Pinpoint the cell where the given text exists, returning its [X, Y] midpoint coordinate. 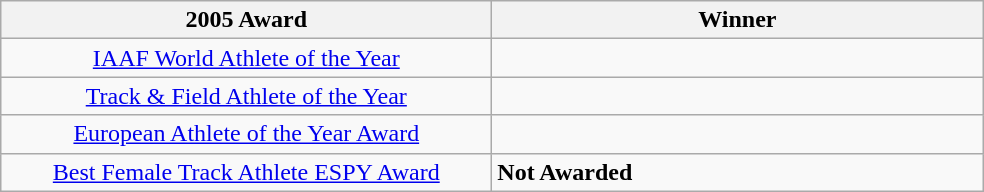
Track & Field Athlete of the Year [246, 96]
Best Female Track Athlete ESPY Award [246, 172]
IAAF World Athlete of the Year [246, 58]
2005 Award [246, 20]
Not Awarded [738, 172]
Winner [738, 20]
European Athlete of the Year Award [246, 134]
